Provide the [X, Y] coordinate of the cell's center where the given text is located.  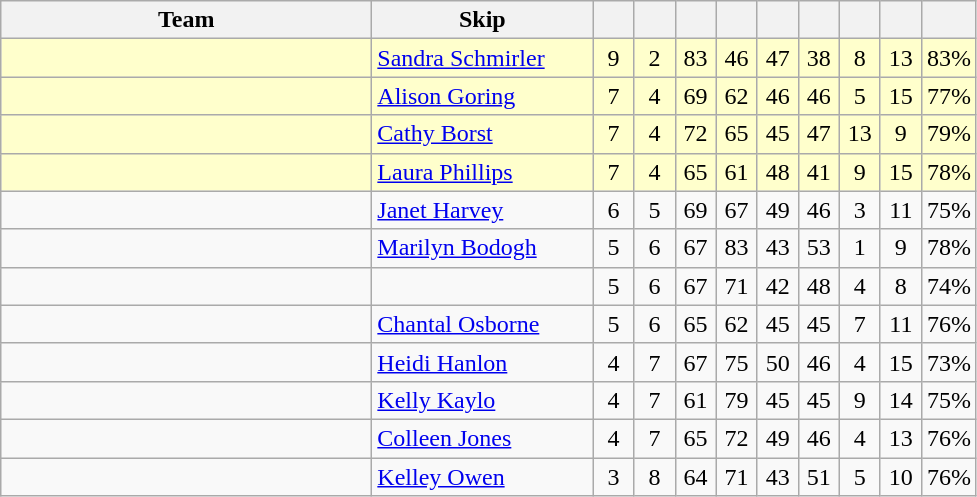
Sandra Schmirler [482, 58]
Colleen Jones [482, 438]
Janet Harvey [482, 210]
51 [818, 477]
73% [948, 362]
79 [736, 400]
Cathy Borst [482, 134]
41 [818, 172]
Heidi Hanlon [482, 362]
2 [654, 58]
Skip [482, 20]
64 [696, 477]
Marilyn Bodogh [482, 248]
42 [778, 286]
38 [818, 58]
Kelly Kaylo [482, 400]
10 [900, 477]
74% [948, 286]
Laura Phillips [482, 172]
14 [900, 400]
Alison Goring [482, 96]
1 [860, 248]
77% [948, 96]
79% [948, 134]
53 [818, 248]
Kelley Owen [482, 477]
83% [948, 58]
50 [778, 362]
75 [736, 362]
Team [186, 20]
Chantal Osborne [482, 324]
